Determine the (x, y) coordinate at the center of the cell enclosing the given text.  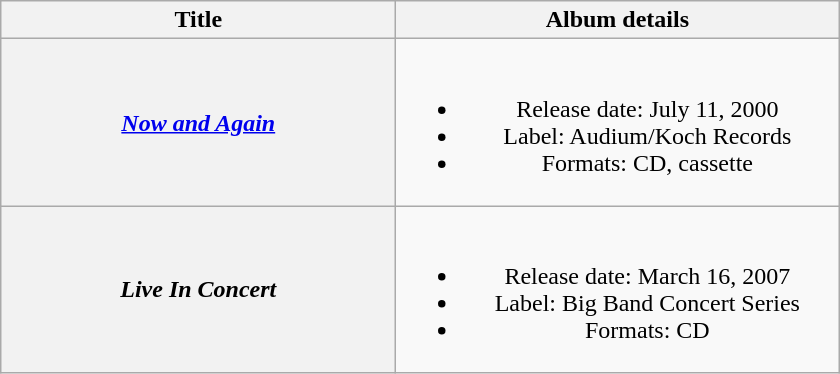
Now and Again (198, 122)
Release date: March 16, 2007Label: Big Band Concert SeriesFormats: CD (618, 290)
Album details (618, 20)
Live In Concert (198, 290)
Release date: July 11, 2000Label: Audium/Koch RecordsFormats: CD, cassette (618, 122)
Title (198, 20)
